Extract the [X, Y] coordinate from the center of the cell holding the provided text.  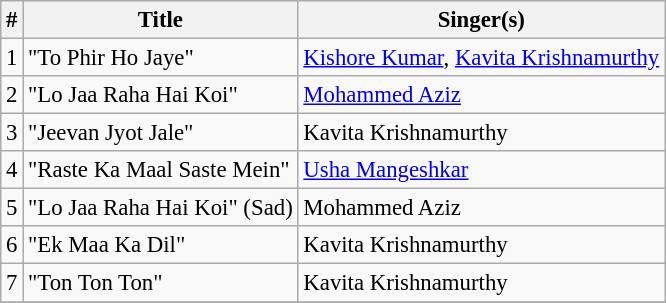
1 [12, 58]
4 [12, 170]
Singer(s) [482, 20]
"Ton Ton Ton" [160, 283]
"Jeevan Jyot Jale" [160, 133]
Title [160, 20]
"Ek Maa Ka Dil" [160, 245]
"Raste Ka Maal Saste Mein" [160, 170]
5 [12, 208]
# [12, 20]
Kishore Kumar, Kavita Krishnamurthy [482, 58]
2 [12, 95]
Usha Mangeshkar [482, 170]
7 [12, 283]
3 [12, 133]
"Lo Jaa Raha Hai Koi" [160, 95]
"To Phir Ho Jaye" [160, 58]
6 [12, 245]
"Lo Jaa Raha Hai Koi" (Sad) [160, 208]
